From the cell containing the given text, extract its center point as (X, Y) coordinate. 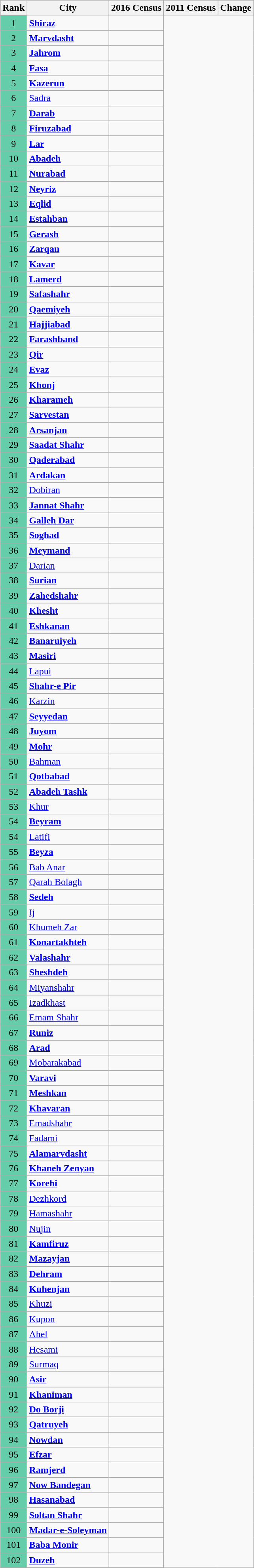
91 (13, 1394)
Eqlid (68, 204)
Runiz (68, 1033)
16 (13, 249)
Ramjerd (68, 1470)
Kharameh (68, 400)
44 (13, 671)
47 (13, 716)
97 (13, 1485)
Darab (68, 113)
23 (13, 354)
48 (13, 731)
56 (13, 867)
Qaderabad (68, 460)
72 (13, 1108)
Safashahr (68, 294)
95 (13, 1455)
79 (13, 1214)
11 (13, 173)
25 (13, 384)
85 (13, 1304)
81 (13, 1244)
Alamarvdasht (68, 1153)
Meshkan (68, 1093)
Efzar (68, 1455)
Asir (68, 1379)
Abadeh (68, 158)
32 (13, 490)
Farashband (68, 339)
46 (13, 701)
21 (13, 324)
Khavaran (68, 1108)
13 (13, 204)
Khesht (68, 611)
26 (13, 400)
66 (13, 1018)
Surmaq (68, 1364)
Khonj (68, 384)
2 (13, 38)
Bab Anar (68, 867)
Fadami (68, 1138)
100 (13, 1530)
53 (13, 807)
Soghad (68, 535)
Kavar (68, 264)
Masiri (68, 656)
Karzin (68, 701)
20 (13, 309)
Rank (13, 8)
Abadeh Tashk (68, 792)
Ardakan (68, 475)
Jannat Shahr (68, 505)
10 (13, 158)
Change (236, 8)
12 (13, 189)
8 (13, 128)
Nujin (68, 1229)
Sadra (68, 98)
Arsanjan (68, 430)
42 (13, 641)
Firuzabad (68, 128)
Mohr (68, 746)
74 (13, 1138)
Hajjiabad (68, 324)
6 (13, 98)
Estahban (68, 219)
Baba Monir (68, 1545)
Khuzi (68, 1304)
4 (13, 68)
Korehi (68, 1184)
Zarqan (68, 249)
Evaz (68, 369)
59 (13, 912)
Dobiran (68, 490)
Zahedshahr (68, 596)
50 (13, 761)
45 (13, 686)
Ij (68, 912)
41 (13, 626)
Shahr-e Pir (68, 686)
35 (13, 535)
19 (13, 294)
78 (13, 1199)
Eshkanan (68, 626)
55 (13, 852)
Kupon (68, 1319)
34 (13, 520)
92 (13, 1410)
Now Bandegan (68, 1485)
Dezhkord (68, 1199)
Sheshdeh (68, 972)
Banaruiyeh (68, 641)
Fasa (68, 68)
86 (13, 1319)
99 (13, 1515)
Khumeh Zar (68, 927)
Qaemiyeh (68, 309)
Latifi (68, 837)
Darian (68, 565)
93 (13, 1425)
31 (13, 475)
Khur (68, 807)
80 (13, 1229)
Lapui (68, 671)
52 (13, 792)
94 (13, 1440)
Khaniman (68, 1394)
40 (13, 611)
Madar-e-Soleyman (68, 1530)
63 (13, 972)
Saadat Shahr (68, 445)
Hasanabad (68, 1500)
71 (13, 1093)
89 (13, 1364)
Surian (68, 580)
Mobarakabad (68, 1063)
39 (13, 596)
24 (13, 369)
43 (13, 656)
Valashahr (68, 957)
37 (13, 565)
Emadshahr (68, 1123)
73 (13, 1123)
Bahman (68, 761)
15 (13, 234)
2011 Census (191, 8)
Arad (68, 1048)
9 (13, 143)
18 (13, 279)
82 (13, 1259)
83 (13, 1274)
City (68, 8)
7 (13, 113)
Dehram (68, 1274)
Nowdan (68, 1440)
62 (13, 957)
90 (13, 1379)
17 (13, 264)
Sedeh (68, 897)
2016 Census (136, 8)
Qarah Bolagh (68, 882)
75 (13, 1153)
Konartakhteh (68, 942)
33 (13, 505)
51 (13, 776)
Ahel (68, 1334)
Qir (68, 354)
Izadkhast (68, 1003)
Do Borji (68, 1410)
36 (13, 550)
1 (13, 23)
Lar (68, 143)
Shiraz (68, 23)
58 (13, 897)
Marvdasht (68, 38)
60 (13, 927)
Varavi (68, 1078)
Miyanshahr (68, 988)
98 (13, 1500)
14 (13, 219)
Nurabad (68, 173)
102 (13, 1560)
Juyom (68, 731)
Jahrom (68, 53)
Lamerd (68, 279)
Sarvestan (68, 415)
Gerash (68, 234)
57 (13, 882)
Galleh Dar (68, 520)
64 (13, 988)
Mazayjan (68, 1259)
Qotbabad (68, 776)
Khaneh Zenyan (68, 1168)
49 (13, 746)
65 (13, 1003)
38 (13, 580)
29 (13, 445)
Hamashahr (68, 1214)
101 (13, 1545)
30 (13, 460)
27 (13, 415)
Soltan Shahr (68, 1515)
87 (13, 1334)
96 (13, 1470)
67 (13, 1033)
Neyriz (68, 189)
Duzeh (68, 1560)
69 (13, 1063)
61 (13, 942)
70 (13, 1078)
Seyyedan (68, 716)
Meymand (68, 550)
84 (13, 1289)
Kamfiruz (68, 1244)
68 (13, 1048)
Emam Shahr (68, 1018)
Beyram (68, 822)
22 (13, 339)
76 (13, 1168)
Beyza (68, 852)
3 (13, 53)
Kuhenjan (68, 1289)
5 (13, 83)
28 (13, 430)
77 (13, 1184)
Qatruyeh (68, 1425)
Kazerun (68, 83)
Hesami (68, 1349)
88 (13, 1349)
